Pinpoint the cell where the given text exists, returning its [x, y] midpoint coordinate. 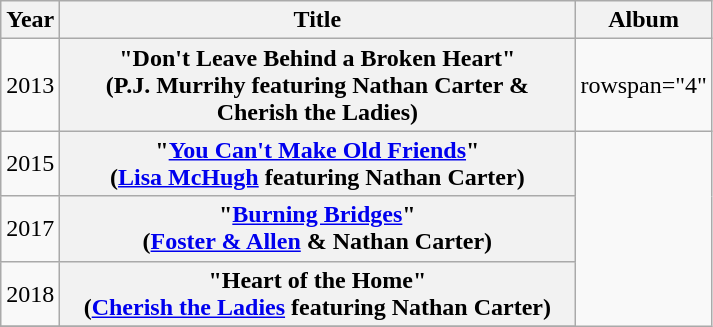
"Burning Bridges"(Foster & Allen & Nathan Carter) [318, 228]
2018 [30, 294]
Year [30, 20]
"Don't Leave Behind a Broken Heart"(P.J. Murrihy featuring Nathan Carter & Cherish the Ladies) [318, 85]
Title [318, 20]
2017 [30, 228]
rowspan="4" [644, 85]
"Heart of the Home"(Cherish the Ladies featuring Nathan Carter) [318, 294]
2013 [30, 85]
Album [644, 20]
2015 [30, 164]
"You Can't Make Old Friends"(Lisa McHugh featuring Nathan Carter) [318, 164]
